Find where the given text appears and provide that cell's center as (X, Y) coordinate. 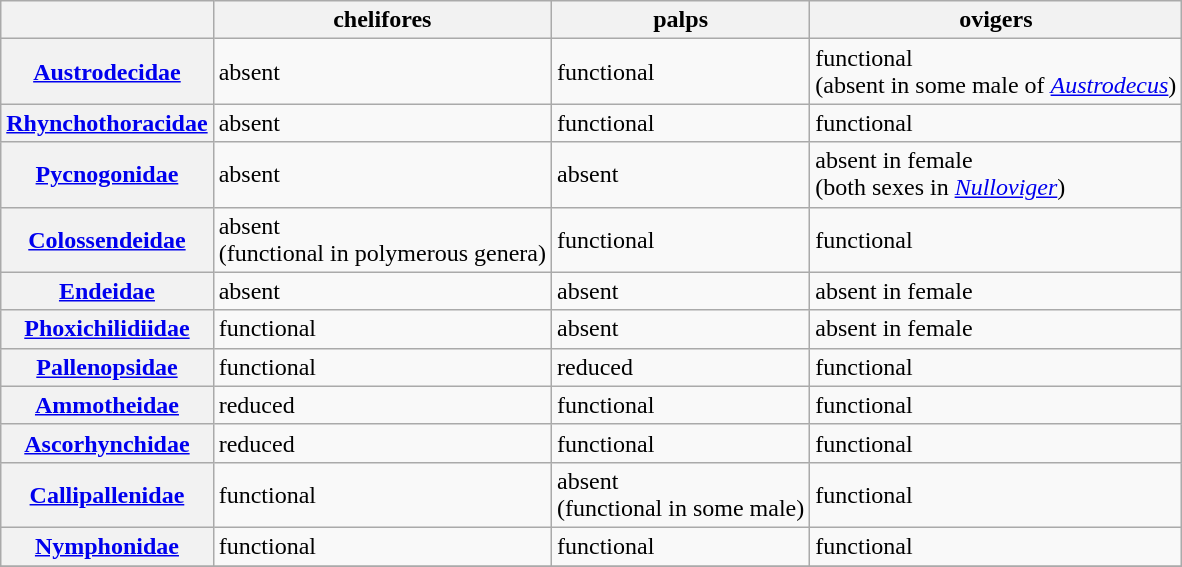
ovigers (996, 20)
Ammotheidae (107, 405)
Callipallenidae (107, 494)
absent in female(both sexes in Nulloviger) (996, 174)
functional(absent in some male of Austrodecus) (996, 72)
Nymphonidae (107, 546)
chelifores (382, 20)
Ascorhynchidae (107, 443)
Rhynchothoracidae (107, 123)
Austrodecidae (107, 72)
absent(functional in some male) (680, 494)
Colossendeidae (107, 240)
Pycnogonidae (107, 174)
Pallenopsidae (107, 367)
Phoxichilidiidae (107, 329)
absent(functional in polymerous genera) (382, 240)
Endeidae (107, 291)
palps (680, 20)
